Return the [X, Y] coordinate for the center point of the cell that contains the specified text.  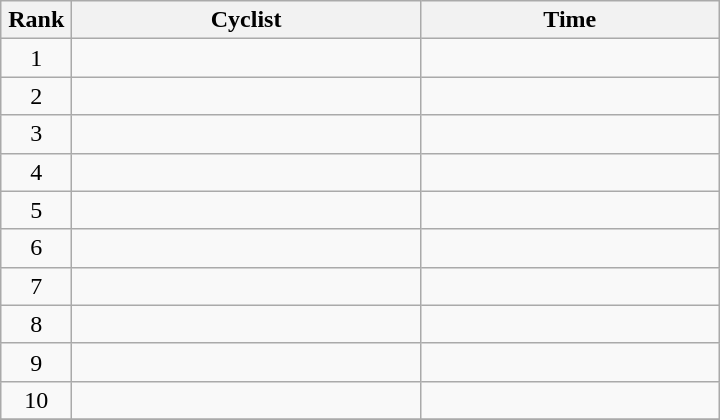
8 [36, 324]
Cyclist [246, 20]
4 [36, 172]
Rank [36, 20]
Time [570, 20]
7 [36, 286]
9 [36, 362]
10 [36, 400]
5 [36, 210]
1 [36, 58]
2 [36, 96]
3 [36, 134]
6 [36, 248]
